Output the (x, y) coordinate of the center of the cell containing the given text.  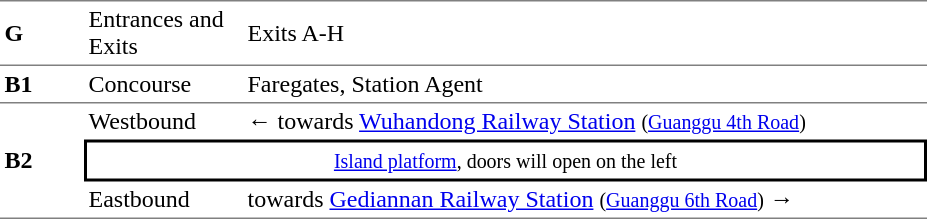
G (42, 32)
B1 (42, 84)
Entrances and Exits (164, 32)
Westbound (164, 122)
Faregates, Station Agent (585, 84)
Exits A-H (585, 32)
Concourse (164, 84)
Island platform, doors will open on the left (506, 161)
← towards Wuhandong Railway Station (Guanggu 4th Road) (585, 122)
